Detect which cell encompasses the target text, then output its (x, y) center coordinate. 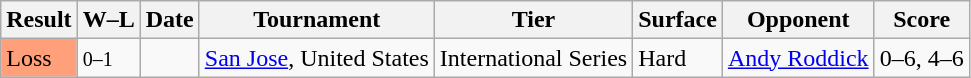
Opponent (798, 20)
International Series (533, 58)
Loss (39, 58)
Date (170, 20)
Result (39, 20)
W–L (108, 20)
San Jose, United States (316, 58)
Tournament (316, 20)
0–6, 4–6 (922, 58)
Hard (678, 58)
0–1 (108, 58)
Score (922, 20)
Surface (678, 20)
Andy Roddick (798, 58)
Tier (533, 20)
